Return (X, Y) of the center of cell containing provided text 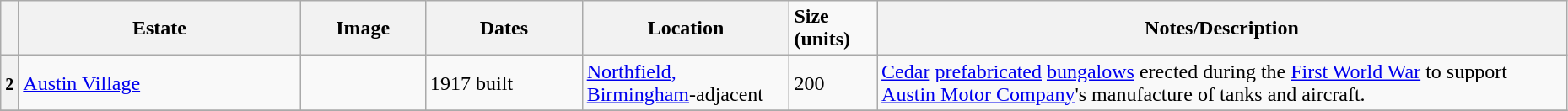
1917 built (504, 82)
Austin Village (159, 82)
Estate (159, 29)
200 (833, 82)
Dates (504, 29)
Location (686, 29)
Size (units) (833, 29)
Notes/Description (1222, 29)
Northfield, Birmingham-adjacent (686, 82)
Image (363, 29)
2 (10, 82)
Cedar prefabricated bungalows erected during the First World War to support Austin Motor Company's manufacture of tanks and aircraft. (1222, 82)
